Output the (x, y) coordinate of the center of the cell containing the given text.  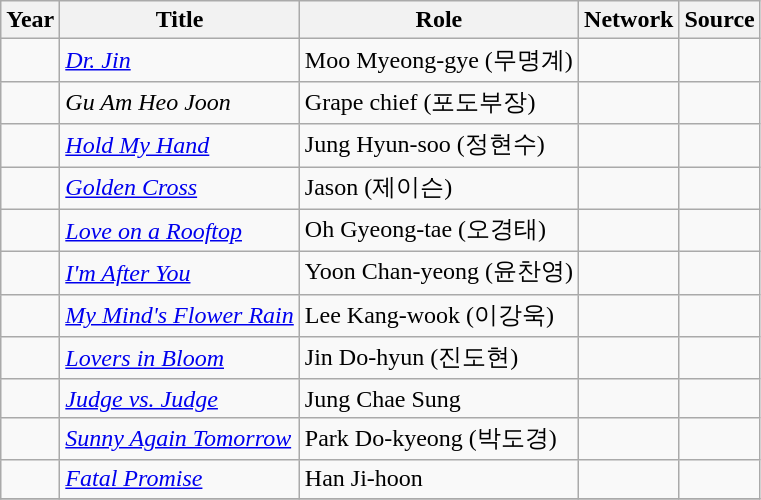
I'm After You (180, 274)
Year (30, 20)
Moo Myeong-gye (무명계) (438, 60)
Lee Kang-wook (이강욱) (438, 316)
Title (180, 20)
Network (629, 20)
Jason (제이슨) (438, 188)
Park Do-kyeong (박도경) (438, 438)
Jung Hyun-soo (정현수) (438, 146)
Lovers in Bloom (180, 358)
Source (720, 20)
Golden Cross (180, 188)
Sunny Again Tomorrow (180, 438)
Love on a Rooftop (180, 230)
Yoon Chan-yeong (윤찬영) (438, 274)
Role (438, 20)
Han Ji-hoon (438, 479)
Dr. Jin (180, 60)
Hold My Hand (180, 146)
Jung Chae Sung (438, 398)
Jin Do-hyun (진도현) (438, 358)
Grape chief (포도부장) (438, 102)
Gu Am Heo Joon (180, 102)
Judge vs. Judge (180, 398)
Fatal Promise (180, 479)
My Mind's Flower Rain (180, 316)
Oh Gyeong-tae (오경태) (438, 230)
